Output the (x, y) coordinate of the center of the cell containing the given text.  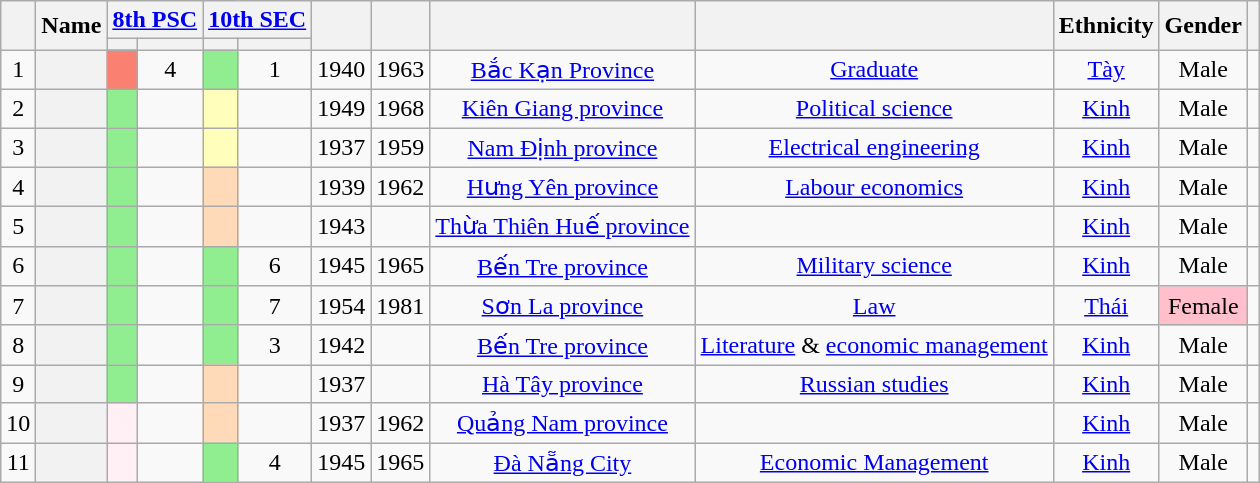
1981 (400, 306)
1943 (342, 227)
1959 (400, 148)
Tày (1106, 70)
Sơn La province (562, 306)
5 (18, 227)
Đà Nẵng City (562, 462)
Ethnicity (1106, 26)
8 (18, 345)
Kiên Giang province (562, 108)
Law (874, 306)
9 (18, 384)
Electrical engineering (874, 148)
Hưng Yên province (562, 187)
Female (1203, 306)
Gender (1203, 26)
8th PSC (155, 20)
Bắc Kạn Province (562, 70)
10 (18, 423)
Russian studies (874, 384)
Graduate (874, 70)
Name (72, 26)
Labour economics (874, 187)
Quảng Nam province (562, 423)
Nam Định province (562, 148)
1963 (400, 70)
Economic Management (874, 462)
1940 (342, 70)
1954 (342, 306)
Political science (874, 108)
Military science (874, 266)
Literature & economic management (874, 345)
1949 (342, 108)
1968 (400, 108)
2 (18, 108)
11 (18, 462)
10th SEC (258, 20)
1939 (342, 187)
1942 (342, 345)
Hà Tây province (562, 384)
Thừa Thiên Huế province (562, 227)
Thái (1106, 306)
